For the text-containing cell, return its midpoint in [x, y] coordinate format. 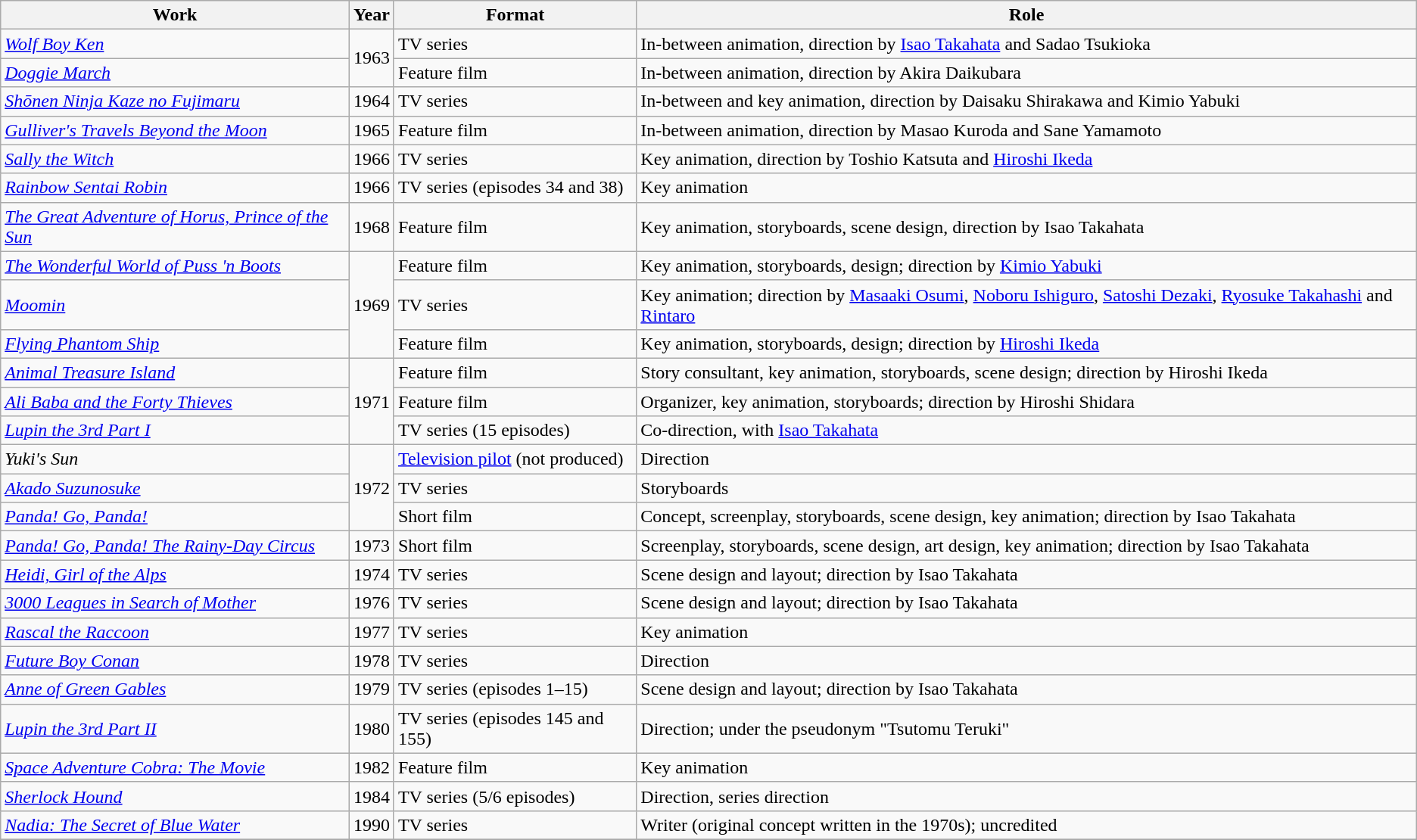
Nadia: The Secret of Blue Water [176, 825]
Lupin the 3rd Part I [176, 431]
Panda! Go, Panda! [176, 517]
1976 [371, 603]
Screenplay, storyboards, scene design, art design, key animation; direction by Isao Takahata [1026, 546]
Work [176, 15]
Moomin [176, 304]
1969 [371, 304]
TV series (episodes 1–15) [515, 689]
1968 [371, 227]
Ali Baba and the Forty Thieves [176, 402]
Concept, screenplay, storyboards, scene design, key animation; direction by Isao Takahata [1026, 517]
Organizer, key animation, storyboards; direction by Hiroshi Shidara [1026, 402]
1982 [371, 767]
Yuki's Sun [176, 459]
TV series (5/6 episodes) [515, 796]
1984 [371, 796]
1978 [371, 661]
In-between animation, direction by Akira Daikubara [1026, 73]
Sally the Witch [176, 159]
1971 [371, 401]
Writer (original concept written in the 1970s); uncredited [1026, 825]
Space Adventure Cobra: The Movie [176, 767]
Co-direction, with Isao Takahata [1026, 431]
TV series (15 episodes) [515, 431]
1972 [371, 488]
Rascal the Raccoon [176, 632]
Anne of Green Gables [176, 689]
Lupin the 3rd Part II [176, 728]
Doggie March [176, 73]
In-between animation, direction by Masao Kuroda and Sane Yamamoto [1026, 130]
Sherlock Hound [176, 796]
3000 Leagues in Search of Mother [176, 603]
1979 [371, 689]
Key animation, storyboards, scene design, direction by Isao Takahata [1026, 227]
1963 [371, 58]
The Wonderful World of Puss 'n Boots [176, 266]
Heidi, Girl of the Alps [176, 574]
TV series (episodes 145 and 155) [515, 728]
Future Boy Conan [176, 661]
TV series (episodes 34 and 38) [515, 188]
In-between and key animation, direction by Daisaku Shirakawa and Kimio Yabuki [1026, 101]
Direction; under the pseudonym "Tsutomu Teruki" [1026, 728]
Flying Phantom Ship [176, 344]
Format [515, 15]
1964 [371, 101]
1980 [371, 728]
Key animation, direction by Toshio Katsuta and Hiroshi Ikeda [1026, 159]
1973 [371, 546]
Rainbow Sentai Robin [176, 188]
Wolf Boy Ken [176, 44]
Akado Suzunosuke [176, 488]
Key animation, storyboards, design; direction by Hiroshi Ikeda [1026, 344]
In-between animation, direction by Isao Takahata and Sadao Tsukioka [1026, 44]
1990 [371, 825]
Panda! Go, Panda! The Rainy-Day Circus [176, 546]
1965 [371, 130]
Television pilot (not produced) [515, 459]
Storyboards [1026, 488]
1974 [371, 574]
Key animation, storyboards, design; direction by Kimio Yabuki [1026, 266]
Story consultant, key animation, storyboards, scene design; direction by Hiroshi Ikeda [1026, 372]
Gulliver's Travels Beyond the Moon [176, 130]
Year [371, 15]
1977 [371, 632]
The Great Adventure of Horus, Prince of the Sun [176, 227]
Role [1026, 15]
Key animation; direction by Masaaki Osumi, Noboru Ishiguro, Satoshi Dezaki, Ryosuke Takahashi and Rintaro [1026, 304]
Direction, series direction [1026, 796]
Shōnen Ninja Kaze no Fujimaru [176, 101]
Animal Treasure Island [176, 372]
